Detect which cell encompasses the target text, then output its [X, Y] center coordinate. 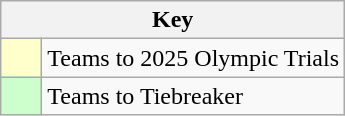
Key [173, 20]
Teams to Tiebreaker [194, 96]
Teams to 2025 Olympic Trials [194, 58]
